Find where the given text appears and provide that cell's center as [x, y] coordinate. 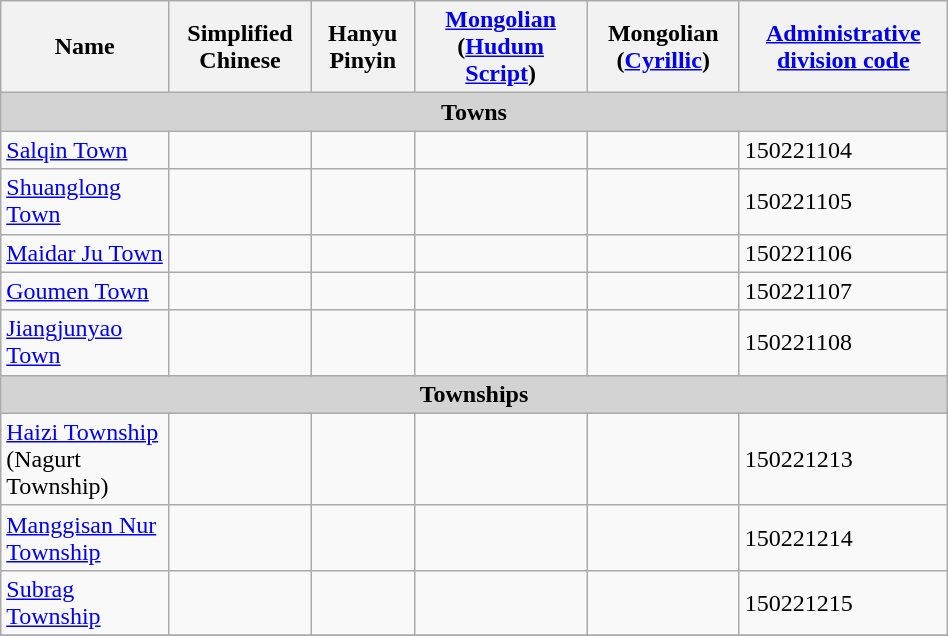
Towns [474, 112]
150221104 [843, 150]
Subrag Township [85, 602]
Shuanglong Town [85, 202]
Administrative division code [843, 47]
Maidar Ju Town [85, 253]
150221107 [843, 291]
150221213 [843, 459]
150221106 [843, 253]
Manggisan Nur Township [85, 538]
Name [85, 47]
150221105 [843, 202]
150221108 [843, 342]
Salqin Town [85, 150]
Townships [474, 394]
150221215 [843, 602]
Goumen Town [85, 291]
Mongolian (Hudum Script) [500, 47]
Jiangjunyao Town [85, 342]
Hanyu Pinyin [362, 47]
Mongolian (Cyrillic) [663, 47]
150221214 [843, 538]
Simplified Chinese [240, 47]
Haizi Township(Nagurt Township) [85, 459]
